Search for the cell housing the specified text and yield its [x, y] center coordinate. 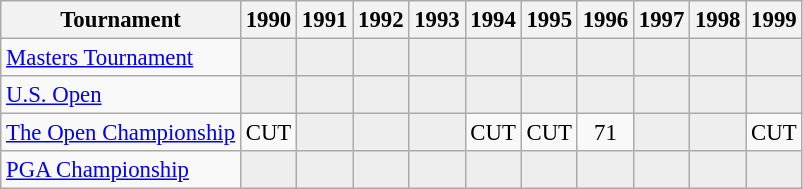
1992 [381, 20]
Tournament [121, 20]
1996 [605, 20]
1998 [718, 20]
1990 [268, 20]
U.S. Open [121, 95]
1993 [437, 20]
1994 [493, 20]
1997 [661, 20]
The Open Championship [121, 133]
1991 [325, 20]
1995 [549, 20]
1999 [774, 20]
71 [605, 133]
Masters Tournament [121, 58]
PGA Championship [121, 170]
